Return (x, y) of the center of cell containing provided text 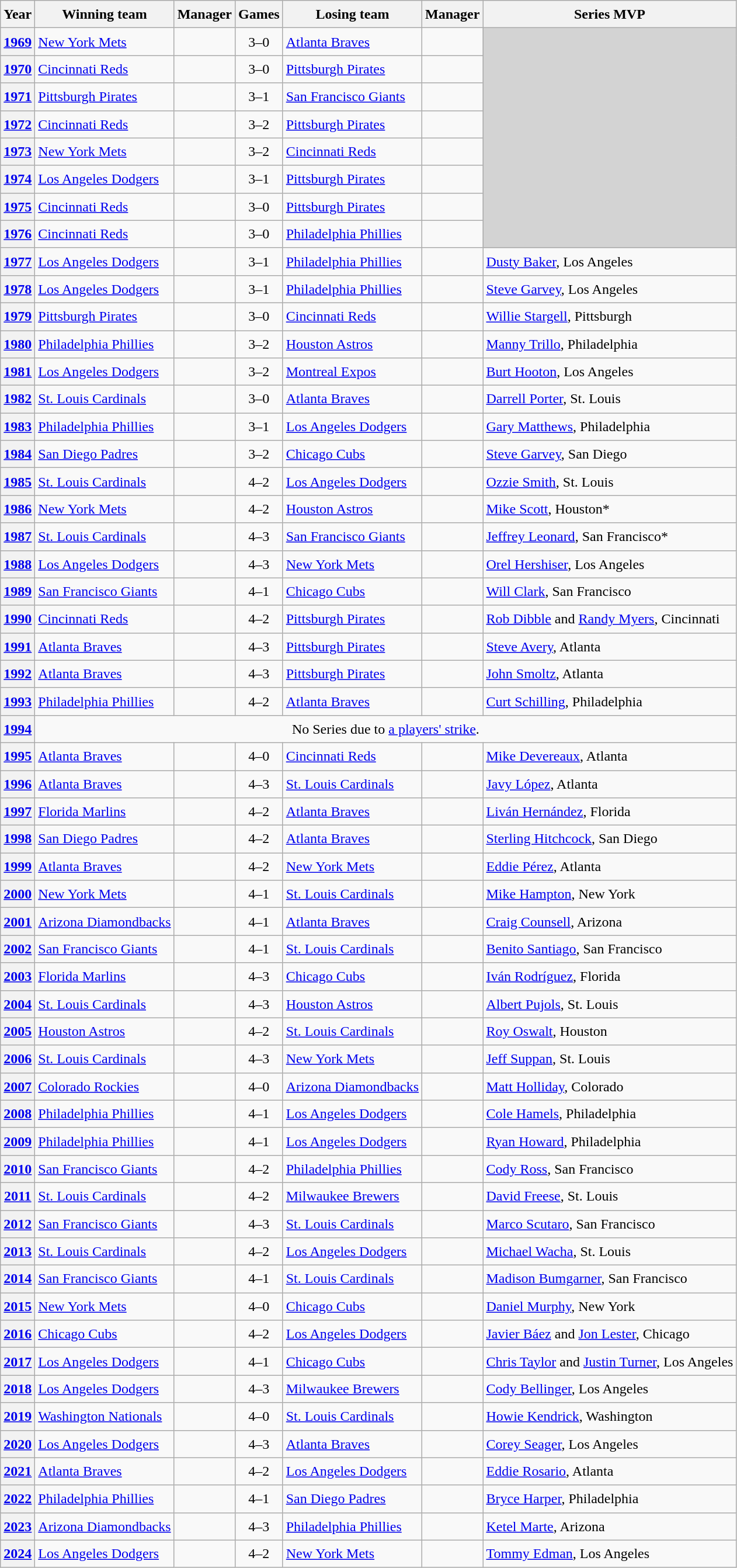
2009 (18, 1142)
Mike Scott, Houston* (610, 509)
1978 (18, 289)
1985 (18, 481)
2017 (18, 1361)
1975 (18, 207)
Benito Santiago, San Francisco (610, 949)
1986 (18, 509)
Javier Báez and Jon Lester, Chicago (610, 1334)
2014 (18, 1279)
1982 (18, 400)
2018 (18, 1389)
2011 (18, 1196)
Tommy Edman, Los Angeles (610, 1554)
2016 (18, 1334)
Colorado Rockies (105, 1087)
1972 (18, 124)
1971 (18, 97)
2019 (18, 1416)
Eddie Rosario, Atlanta (610, 1471)
2008 (18, 1113)
2003 (18, 977)
Winning team (105, 14)
Steve Garvey, San Diego (610, 455)
David Freese, St. Louis (610, 1196)
2022 (18, 1499)
1993 (18, 701)
1987 (18, 536)
2000 (18, 894)
Steve Garvey, Los Angeles (610, 289)
No Series due to a players' strike. (385, 729)
2021 (18, 1471)
1991 (18, 646)
Roy Oswalt, Houston (610, 1032)
Mike Hampton, New York (610, 894)
Chris Taylor and Justin Turner, Los Angeles (610, 1361)
Eddie Pérez, Atlanta (610, 867)
Darrell Porter, St. Louis (610, 400)
1976 (18, 234)
1988 (18, 564)
2023 (18, 1526)
Marco Scutaro, San Francisco (610, 1224)
Iván Rodríguez, Florida (610, 977)
1990 (18, 619)
Rob Dibble and Randy Myers, Cincinnati (610, 619)
1999 (18, 867)
1997 (18, 812)
Cole Hamels, Philadelphia (610, 1113)
2020 (18, 1444)
Cody Ross, San Francisco (610, 1168)
1980 (18, 345)
2013 (18, 1251)
Craig Counsell, Arizona (610, 922)
Washington Nationals (105, 1416)
John Smoltz, Atlanta (610, 674)
Willie Stargell, Pittsburgh (610, 317)
Liván Hernández, Florida (610, 812)
1998 (18, 839)
Series MVP (610, 14)
1989 (18, 591)
Corey Seager, Los Angeles (610, 1444)
Howie Kendrick, Washington (610, 1416)
1969 (18, 42)
Cody Bellinger, Los Angeles (610, 1389)
2001 (18, 922)
Matt Holliday, Colorado (610, 1087)
Losing team (352, 14)
2004 (18, 1004)
1992 (18, 674)
Gary Matthews, Philadelphia (610, 426)
1970 (18, 69)
Orel Hershiser, Los Angeles (610, 564)
1974 (18, 179)
1996 (18, 784)
Albert Pujols, St. Louis (610, 1004)
1994 (18, 729)
2010 (18, 1168)
Steve Avery, Atlanta (610, 646)
Dusty Baker, Los Angeles (610, 262)
2012 (18, 1224)
Curt Schilling, Philadelphia (610, 701)
Jeffrey Leonard, San Francisco* (610, 536)
1984 (18, 455)
Mike Devereaux, Atlanta (610, 756)
2024 (18, 1554)
Burt Hooton, Los Angeles (610, 372)
Montreal Expos (352, 372)
Year (18, 14)
Bryce Harper, Philadelphia (610, 1499)
Daniel Murphy, New York (610, 1306)
Will Clark, San Francisco (610, 591)
2006 (18, 1059)
Ozzie Smith, St. Louis (610, 481)
1995 (18, 756)
Manny Trillo, Philadelphia (610, 345)
2007 (18, 1087)
Ketel Marte, Arizona (610, 1526)
1983 (18, 426)
1979 (18, 317)
Jeff Suppan, St. Louis (610, 1059)
2002 (18, 949)
1977 (18, 262)
1973 (18, 152)
Madison Bumgarner, San Francisco (610, 1279)
Games (259, 14)
2005 (18, 1032)
Ryan Howard, Philadelphia (610, 1142)
Javy López, Atlanta (610, 784)
Sterling Hitchcock, San Diego (610, 839)
2015 (18, 1306)
Michael Wacha, St. Louis (610, 1251)
1981 (18, 372)
